Capture the cell that displays the provided text and extract its [X, Y] central coordinate. 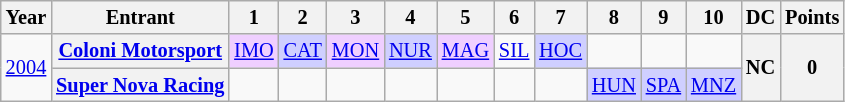
Points [812, 17]
7 [560, 17]
SPA [664, 85]
HUN [614, 85]
SIL [514, 51]
IMO [254, 51]
5 [466, 17]
Super Nova Racing [140, 85]
6 [514, 17]
8 [614, 17]
9 [664, 17]
10 [714, 17]
Coloni Motorsport [140, 51]
MON [356, 51]
2004 [26, 68]
1 [254, 17]
3 [356, 17]
MAG [466, 51]
Year [26, 17]
DC [760, 17]
NUR [410, 51]
4 [410, 17]
2 [303, 17]
0 [812, 68]
CAT [303, 51]
HOC [560, 51]
MNZ [714, 85]
Entrant [140, 17]
NC [760, 68]
